Return the (x, y) coordinate for the center point of the cell that contains the specified text.  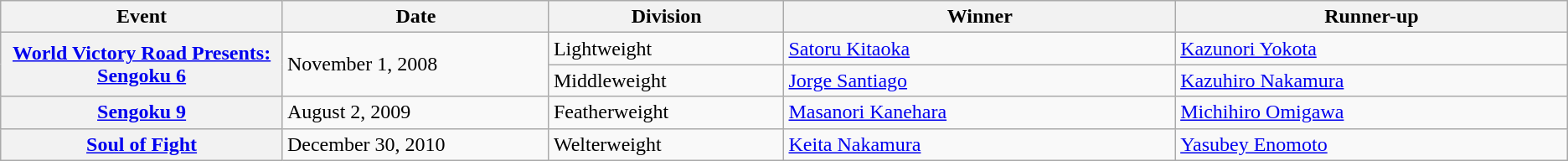
Keita Nakamura (980, 144)
Yasubey Enomoto (1372, 144)
Kazunori Yokota (1372, 49)
Welterweight (667, 144)
December 30, 2010 (415, 144)
Date (415, 17)
Satoru Kitaoka (980, 49)
Sengoku 9 (142, 112)
Kazuhiro Nakamura (1372, 80)
Jorge Santiago (980, 80)
Event (142, 17)
Featherweight (667, 112)
Lightweight (667, 49)
Middleweight (667, 80)
November 1, 2008 (415, 65)
Masanori Kanehara (980, 112)
Soul of Fight (142, 144)
Runner-up (1372, 17)
Winner (980, 17)
August 2, 2009 (415, 112)
Division (667, 17)
Michihiro Omigawa (1372, 112)
World Victory Road Presents: Sengoku 6 (142, 65)
